Find where the given text appears and provide that cell's center as (X, Y) coordinate. 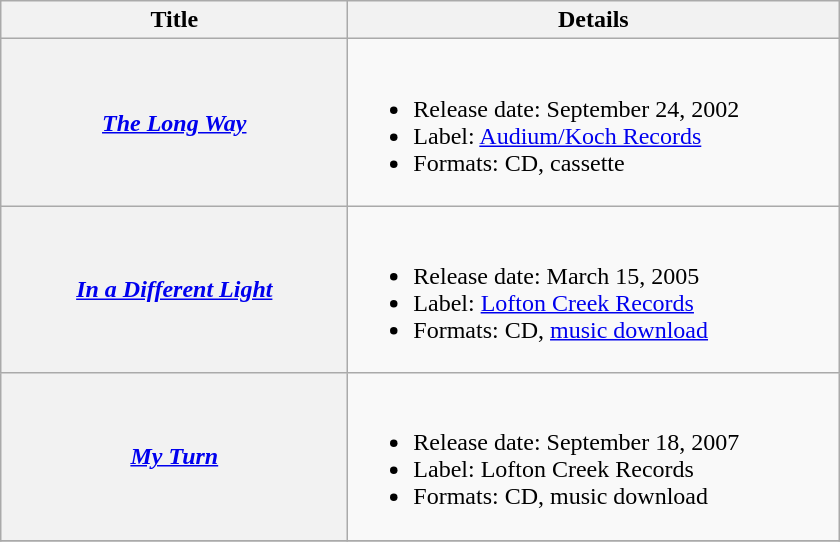
In a Different Light (174, 290)
My Turn (174, 456)
Title (174, 20)
Release date: September 24, 2002Label: Audium/Koch RecordsFormats: CD, cassette (594, 122)
Release date: March 15, 2005Label: Lofton Creek RecordsFormats: CD, music download (594, 290)
Release date: September 18, 2007Label: Lofton Creek RecordsFormats: CD, music download (594, 456)
Details (594, 20)
The Long Way (174, 122)
